Capture the cell that displays the provided text and extract its [X, Y] central coordinate. 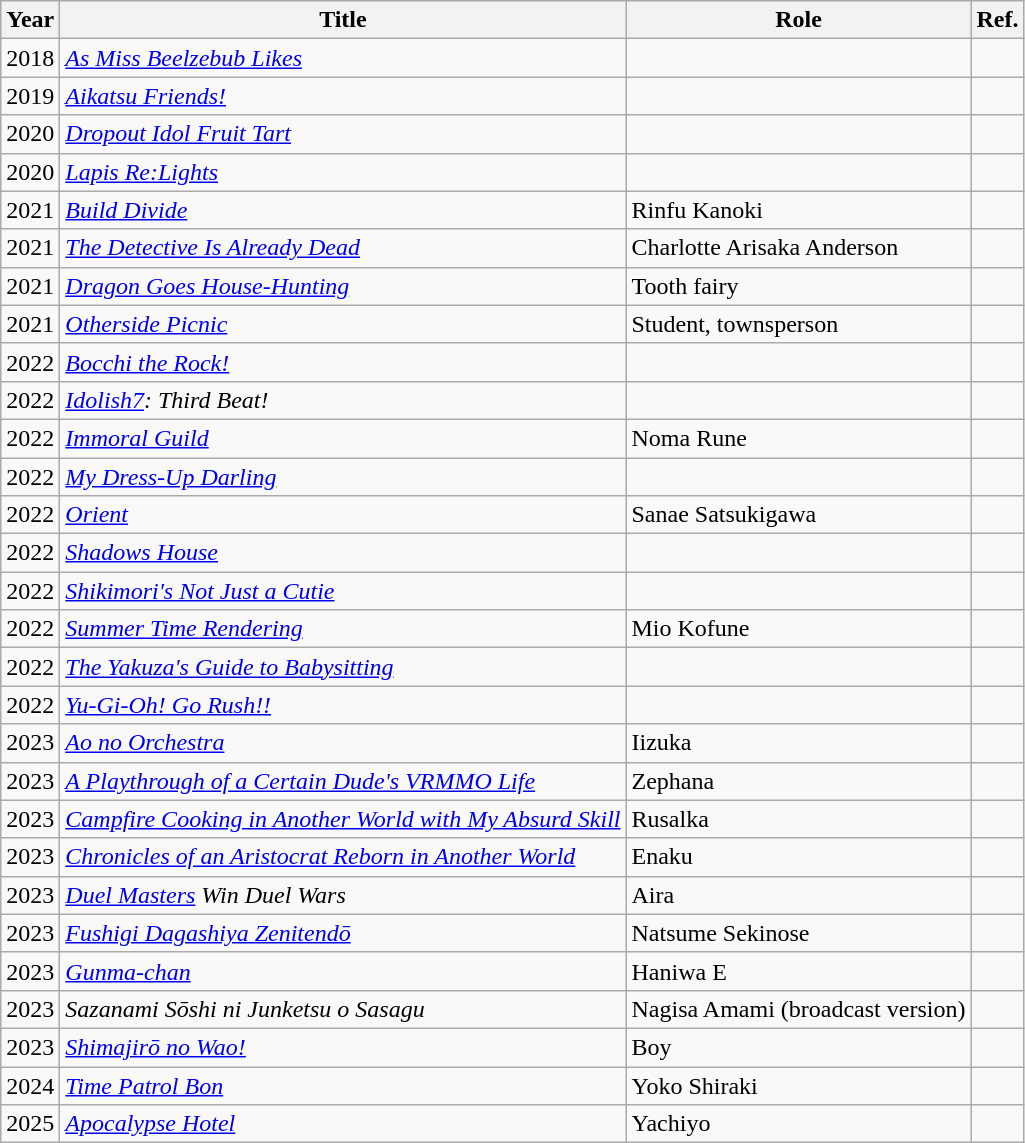
Role [798, 20]
Aira [798, 895]
Year [30, 20]
Idolish7: Third Beat! [343, 400]
Sazanami Sōshi ni Junketsu o Sasagu [343, 1009]
Nagisa Amami (broadcast version) [798, 1009]
2018 [30, 58]
Aikatsu Friends! [343, 96]
Sanae Satsukigawa [798, 515]
Shadows House [343, 553]
Bocchi the Rock! [343, 362]
Immoral Guild [343, 438]
Ref. [998, 20]
Title [343, 20]
Rinfu Kanoki [798, 210]
A Playthrough of a Certain Dude's VRMMO Life [343, 781]
2025 [30, 1124]
Lapis Re:Lights [343, 172]
Natsume Sekinose [798, 933]
Ao no Orchestra [343, 743]
Apocalypse Hotel [343, 1124]
Charlotte Arisaka Anderson [798, 248]
Enaku [798, 857]
Dragon Goes House-Hunting [343, 286]
Noma Rune [798, 438]
Shikimori's Not Just a Cutie [343, 591]
Mio Kofune [798, 629]
Orient [343, 515]
The Detective Is Already Dead [343, 248]
Chronicles of an Aristocrat Reborn in Another World [343, 857]
Yachiyo [798, 1124]
Fushigi Dagashiya Zenitendō [343, 933]
Gunma-chan [343, 971]
Campfire Cooking in Another World with My Absurd Skill [343, 819]
Time Patrol Bon [343, 1085]
Dropout Idol Fruit Tart [343, 134]
Otherside Picnic [343, 324]
Build Divide [343, 210]
Tooth fairy [798, 286]
Boy [798, 1047]
Yu-Gi-Oh! Go Rush!! [343, 705]
The Yakuza's Guide to Babysitting [343, 667]
Shimajirō no Wao! [343, 1047]
Yoko Shiraki [798, 1085]
Summer Time Rendering [343, 629]
Student, townsperson [798, 324]
Rusalka [798, 819]
2019 [30, 96]
2024 [30, 1085]
Duel Masters Win Duel Wars [343, 895]
As Miss Beelzebub Likes [343, 58]
Zephana [798, 781]
Haniwa E [798, 971]
Iizuka [798, 743]
My Dress-Up Darling [343, 477]
